Provide the (x, y) coordinate of the cell's center where the given text is located.  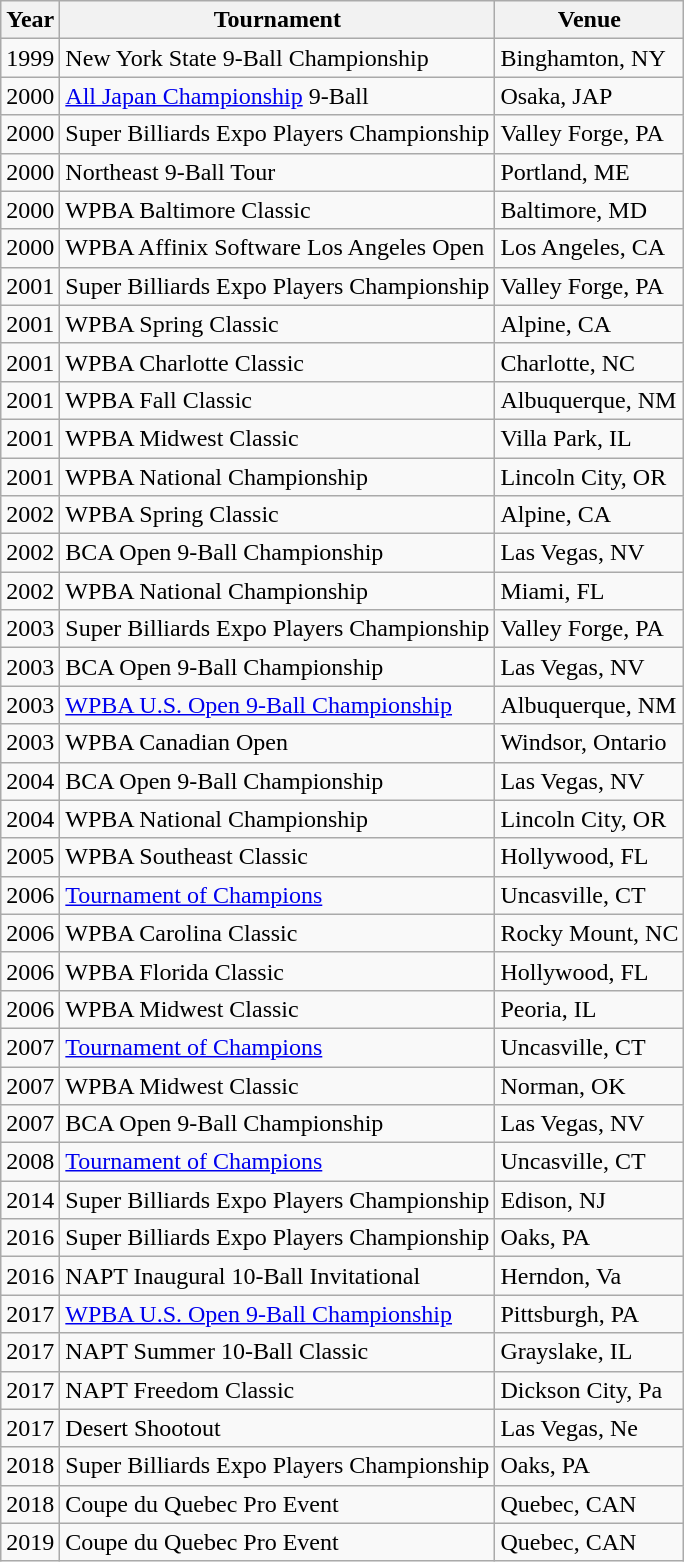
2014 (30, 1200)
Pittsburgh, PA (590, 1314)
WPBA Southeast Classic (278, 857)
WPBA Canadian Open (278, 743)
Desert Shootout (278, 1428)
Portland, ME (590, 172)
2019 (30, 1542)
WPBA Carolina Classic (278, 933)
Venue (590, 20)
Villa Park, IL (590, 438)
Baltimore, MD (590, 210)
Miami, FL (590, 591)
Binghamton, NY (590, 58)
WPBA Affinix Software Los Angeles Open (278, 248)
Windsor, Ontario (590, 743)
New York State 9-Ball Championship (278, 58)
NAPT Freedom Classic (278, 1390)
WPBA Charlotte Classic (278, 362)
All Japan Championship 9-Ball (278, 96)
Osaka, JAP (590, 96)
Rocky Mount, NC (590, 933)
2005 (30, 857)
Grayslake, IL (590, 1352)
Tournament (278, 20)
Los Angeles, CA (590, 248)
WPBA Baltimore Classic (278, 210)
Herndon, Va (590, 1276)
Charlotte, NC (590, 362)
NAPT Summer 10-Ball Classic (278, 1352)
Peoria, IL (590, 1009)
Dickson City, Pa (590, 1390)
1999 (30, 58)
Edison, NJ (590, 1200)
NAPT Inaugural 10-Ball Invitational (278, 1276)
WPBA Fall Classic (278, 400)
Year (30, 20)
Norman, OK (590, 1085)
Las Vegas, Ne (590, 1428)
WPBA Florida Classic (278, 971)
2008 (30, 1162)
Northeast 9-Ball Tour (278, 172)
